Return [x, y] of the center of cell containing provided text 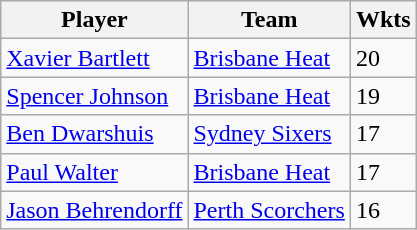
Perth Scorchers [269, 210]
Paul Walter [94, 172]
Player [94, 20]
Ben Dwarshuis [94, 134]
16 [383, 210]
Wkts [383, 20]
Sydney Sixers [269, 134]
19 [383, 96]
Jason Behrendorff [94, 210]
20 [383, 58]
Spencer Johnson [94, 96]
Xavier Bartlett [94, 58]
Team [269, 20]
